Capture the cell that displays the provided text and extract its [X, Y] central coordinate. 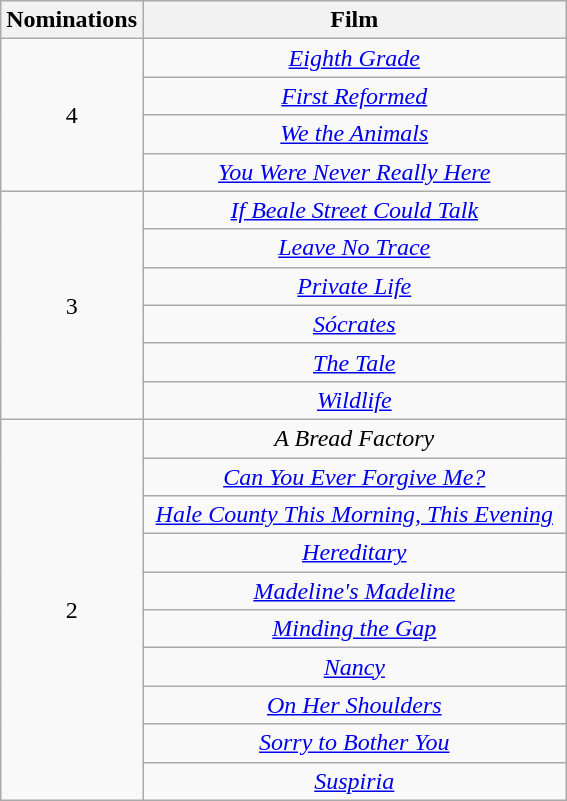
The Tale [354, 362]
First Reformed [354, 96]
Film [354, 20]
A Bread Factory [354, 438]
3 [72, 305]
On Her Shoulders [354, 705]
Can You Ever Forgive Me? [354, 477]
Leave No Trace [354, 248]
Madeline's Madeline [354, 591]
Hereditary [354, 553]
We the Animals [354, 134]
Sorry to Bother You [354, 743]
Sócrates [354, 324]
Wildlife [354, 400]
Suspiria [354, 781]
You Were Never Really Here [354, 172]
Hale County This Morning, This Evening [354, 515]
Minding the Gap [354, 629]
Nancy [354, 667]
Eighth Grade [354, 58]
If Beale Street Could Talk [354, 210]
2 [72, 610]
Private Life [354, 286]
4 [72, 115]
Nominations [72, 20]
